Determine the [x, y] coordinate at the center of the cell enclosing the given text.  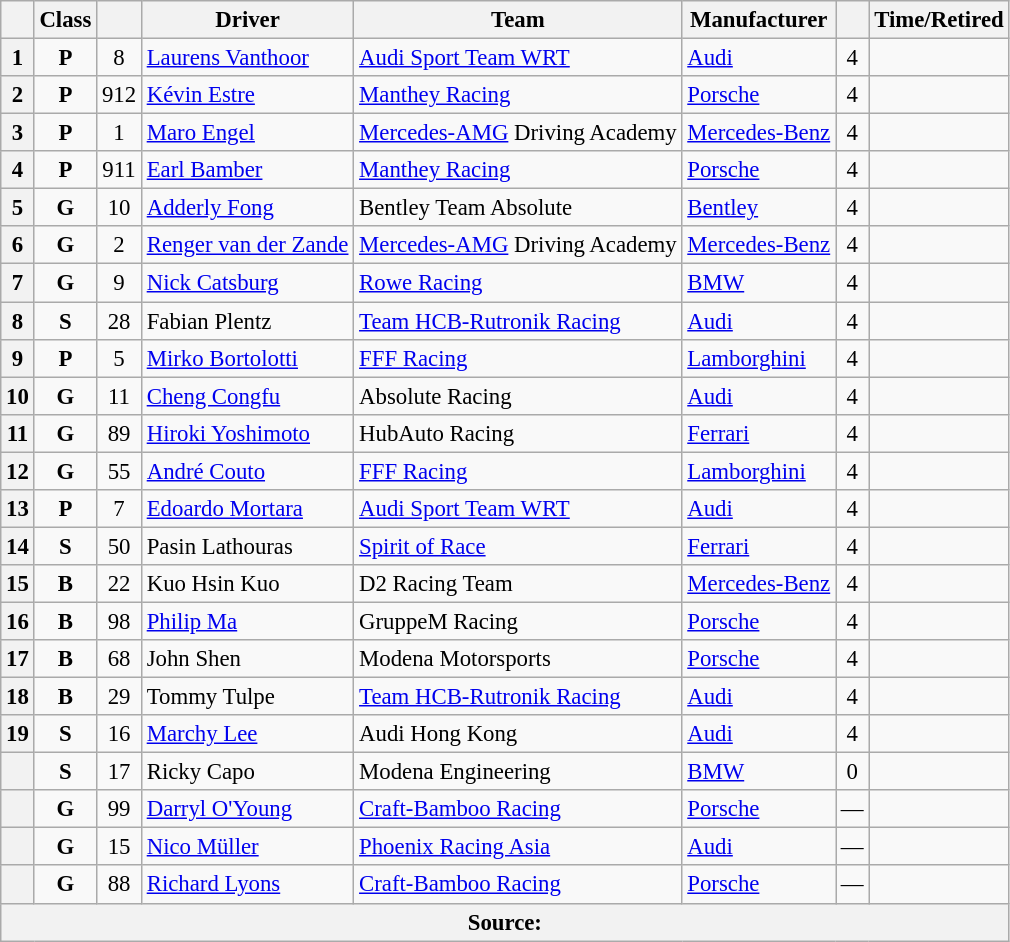
Cheng Congfu [247, 396]
Maro Engel [247, 133]
Edoardo Mortara [247, 509]
6 [18, 245]
Audi Hong Kong [518, 734]
Nick Catsburg [247, 283]
Hiroki Yoshimoto [247, 433]
Class [66, 20]
Fabian Plentz [247, 321]
28 [120, 321]
99 [120, 809]
Team [518, 20]
Manufacturer [759, 20]
Earl Bamber [247, 170]
Kuo Hsin Kuo [247, 584]
Driver [247, 20]
14 [18, 546]
88 [120, 885]
Mirko Bortolotti [247, 358]
GruppeM Racing [518, 621]
912 [120, 95]
Time/Retired [939, 20]
22 [120, 584]
Kévin Estre [247, 95]
18 [18, 697]
19 [18, 734]
Laurens Vanthoor [247, 58]
Adderly Fong [247, 208]
Modena Motorsports [518, 659]
Phoenix Racing Asia [518, 847]
André Couto [247, 471]
50 [120, 546]
Rowe Racing [518, 283]
Darryl O'Young [247, 809]
29 [120, 697]
Nico Müller [247, 847]
55 [120, 471]
Ricky Capo [247, 772]
0 [852, 772]
89 [120, 433]
Bentley Team Absolute [518, 208]
Richard Lyons [247, 885]
12 [18, 471]
Marchy Lee [247, 734]
Bentley [759, 208]
Spirit of Race [518, 546]
Source: [505, 922]
Pasin Lathouras [247, 546]
Renger van der Zande [247, 245]
Tommy Tulpe [247, 697]
13 [18, 509]
68 [120, 659]
911 [120, 170]
John Shen [247, 659]
Absolute Racing [518, 396]
HubAuto Racing [518, 433]
Modena Engineering [518, 772]
3 [18, 133]
D2 Racing Team [518, 584]
98 [120, 621]
Philip Ma [247, 621]
